Pinpoint the cell where the given text exists, returning its [X, Y] midpoint coordinate. 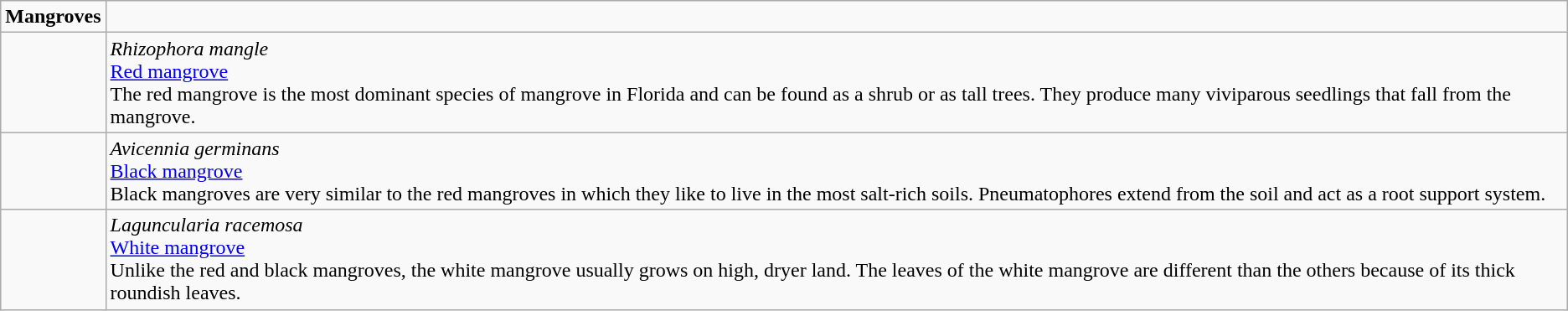
Mangroves [54, 17]
